Provide the (x, y) coordinate of the cell's center where the given text is located.  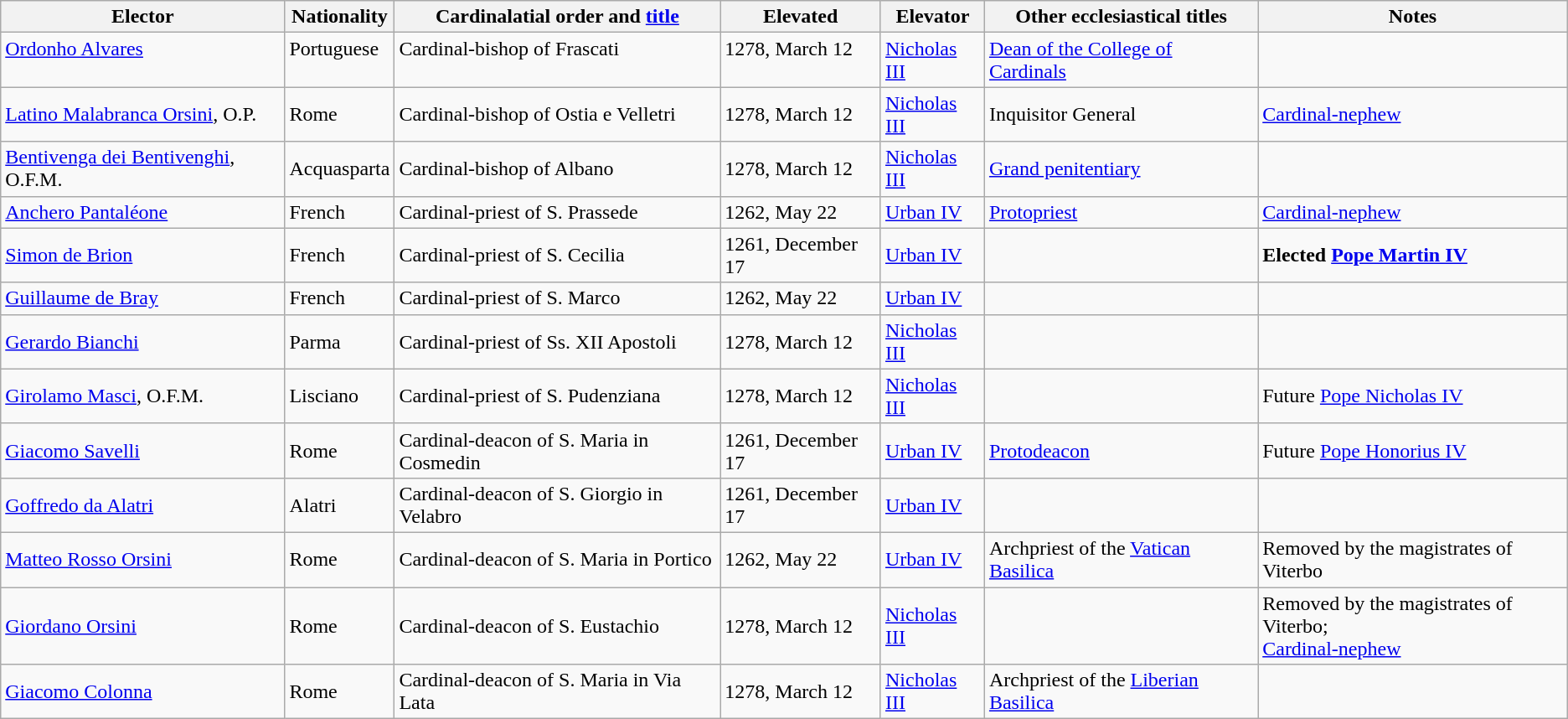
Cardinal-bishop of Frascati (558, 60)
Cardinal-deacon of S. Maria in Via Lata (558, 692)
Giacomo Colonna (142, 692)
Cardinal-deacon of S. Maria in Portico (558, 560)
Cardinal-priest of S. Prassede (558, 212)
Removed by the magistrates of Viterbo;Cardinal-nephew (1413, 625)
Ordonho Alvares (142, 60)
Nationality (340, 17)
Giacomo Savelli (142, 451)
Cardinal-priest of Ss. XII Apostoli (558, 342)
Parma (340, 342)
Protopriest (1121, 212)
Acquasparta (340, 169)
Portuguese (340, 60)
Cardinal-bishop of Albano (558, 169)
Notes (1413, 17)
Elector (142, 17)
Cardinal-priest of S. Pudenziana (558, 396)
Cardinal-priest of S. Marco (558, 298)
Simon de Brion (142, 255)
Grand penitentiary (1121, 169)
Cardinal-bishop of Ostia e Velletri (558, 114)
Elevator (932, 17)
Guillaume de Bray (142, 298)
Other ecclesiastical titles (1121, 17)
Dean of the College of Cardinals (1121, 60)
Cardinal-priest of S. Cecilia (558, 255)
Girolamo Masci, O.F.M. (142, 396)
Giordano Orsini (142, 625)
Anchero Pantaléone (142, 212)
Cardinalatial order and title (558, 17)
Future Pope Honorius IV (1413, 451)
Matteo Rosso Orsini (142, 560)
Cardinal-deacon of S. Maria in Cosmedin (558, 451)
Protodeacon (1121, 451)
Latino Malabranca Orsini, O.P. (142, 114)
Gerardo Bianchi (142, 342)
Cardinal-deacon of S. Eustachio (558, 625)
Elevated (801, 17)
Goffredo da Alatri (142, 504)
Removed by the magistrates of Viterbo (1413, 560)
Lisciano (340, 396)
Inquisitor General (1121, 114)
Future Pope Nicholas IV (1413, 396)
Archpriest of the Liberian Basilica (1121, 692)
Archpriest of the Vatican Basilica (1121, 560)
Elected Pope Martin IV (1413, 255)
Alatri (340, 504)
Cardinal-deacon of S. Giorgio in Velabro (558, 504)
Bentivenga dei Bentivenghi, O.F.M. (142, 169)
